Locate the cell with the specified text and output its [x, y] center coordinate. 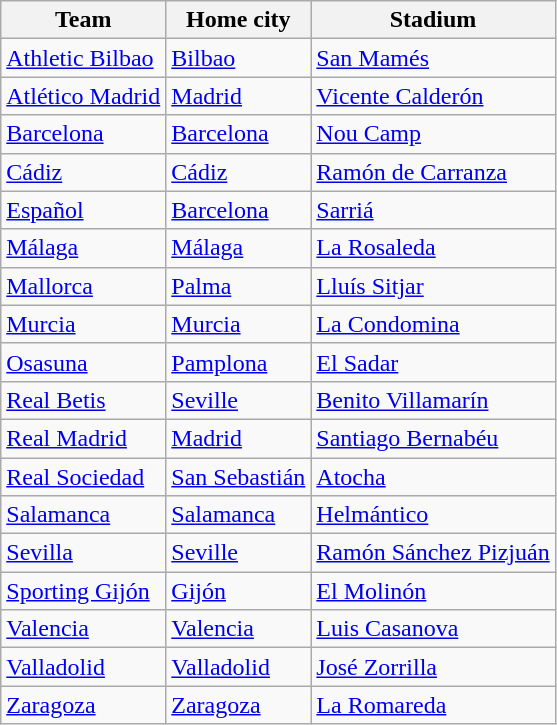
Gijón [238, 591]
La Rosaleda [433, 248]
La Romareda [433, 705]
La Condomina [433, 324]
Home city [238, 20]
Español [84, 210]
Real Madrid [84, 438]
Luis Casanova [433, 629]
Atocha [433, 477]
Stadium [433, 20]
Lluís Sitjar [433, 286]
Atlético Madrid [84, 96]
Pamplona [238, 362]
Sporting Gijón [84, 591]
Santiago Bernabéu [433, 438]
Athletic Bilbao [84, 58]
Vicente Calderón [433, 96]
San Mamés [433, 58]
El Sadar [433, 362]
Benito Villamarín [433, 400]
José Zorrilla [433, 667]
Osasuna [84, 362]
Sevilla [84, 553]
Sarriá [433, 210]
Ramón de Carranza [433, 172]
El Molinón [433, 591]
Real Betis [84, 400]
Bilbao [238, 58]
Mallorca [84, 286]
Ramón Sánchez Pizjuán [433, 553]
Palma [238, 286]
Nou Camp [433, 134]
San Sebastián [238, 477]
Team [84, 20]
Helmántico [433, 515]
Real Sociedad [84, 477]
